Pinpoint the cell where the given text exists, returning its [x, y] midpoint coordinate. 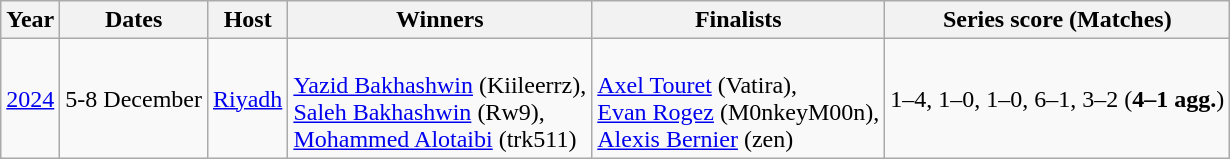
5-8 December [134, 98]
Yazid Bakhashwin (Kiileerrz), Saleh Bakhashwin (Rw9), Mohammed Alotaibi (trk511) [440, 98]
Dates [134, 20]
Year [30, 20]
Winners [440, 20]
Series score (Matches) [1058, 20]
2024 [30, 98]
Riyadh [247, 98]
Finalists [738, 20]
1–4, 1–0, 1–0, 6–1, 3–2 (4–1 agg.) [1058, 98]
Axel Touret (Vatira), Evan Rogez (M0nkeyM00n), Alexis Bernier (zen) [738, 98]
Host [247, 20]
